Capture the cell that displays the provided text and extract its [x, y] central coordinate. 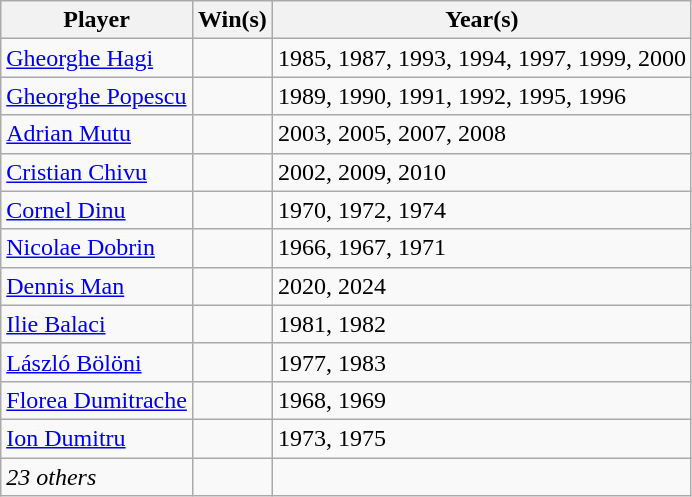
Year(s) [482, 20]
1981, 1982 [482, 324]
Cristian Chivu [97, 172]
László Bölöni [97, 362]
Ilie Balaci [97, 324]
23 others [97, 477]
Ion Dumitru [97, 438]
1985, 1987, 1993, 1994, 1997, 1999, 2000 [482, 58]
1968, 1969 [482, 400]
1973, 1975 [482, 438]
Gheorghe Hagi [97, 58]
1977, 1983 [482, 362]
2003, 2005, 2007, 2008 [482, 134]
Player [97, 20]
2002, 2009, 2010 [482, 172]
1989, 1990, 1991, 1992, 1995, 1996 [482, 96]
Florea Dumitrache [97, 400]
Adrian Mutu [97, 134]
Win(s) [232, 20]
2020, 2024 [482, 286]
Nicolae Dobrin [97, 248]
1966, 1967, 1971 [482, 248]
Gheorghe Popescu [97, 96]
Cornel Dinu [97, 210]
Dennis Man [97, 286]
1970, 1972, 1974 [482, 210]
